Locate the cell with the specified text and output its (x, y) center coordinate. 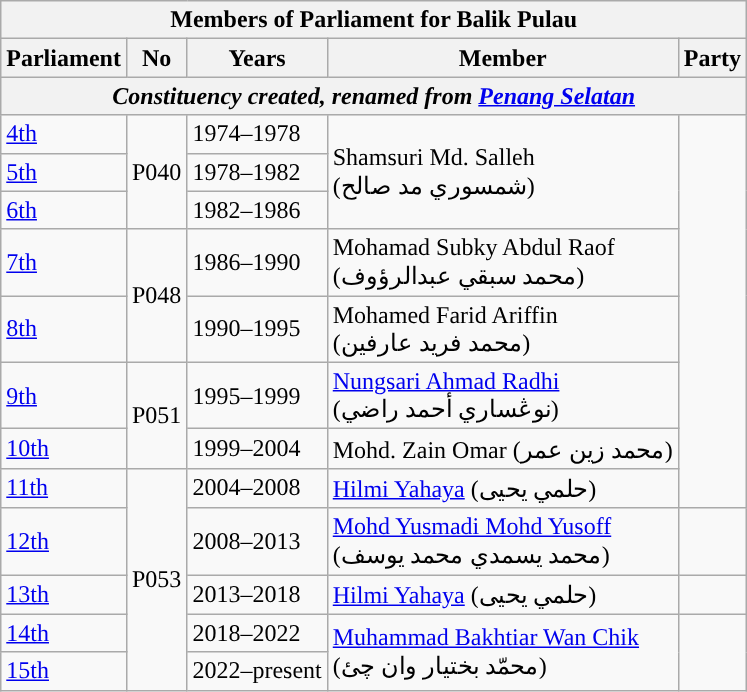
Mohd. Zain Omar (محمد زين عمر) (502, 449)
15th (64, 671)
1995–1999 (257, 396)
Members of Parliament for Balik Pulau (374, 20)
Mohamed Farid Ariffin (محمد فريد عارفين) (502, 330)
2018–2022 (257, 633)
6th (64, 210)
2022–present (257, 671)
1978–1982 (257, 172)
P048 (156, 296)
9th (64, 396)
Shamsuri Md. Salleh (شمسوري مد صالح) (502, 172)
1999–2004 (257, 449)
No (156, 58)
Constituency created, renamed from Penang Selatan (374, 96)
5th (64, 172)
8th (64, 330)
2004–2008 (257, 488)
P051 (156, 415)
Party (712, 58)
Muhammad Bakhtiar Wan Chik (محمّد بختيار وان چئ) (502, 652)
14th (64, 633)
7th (64, 262)
Parliament (64, 58)
2008–2013 (257, 542)
11th (64, 488)
1974–1978 (257, 134)
1982–1986 (257, 210)
Mohd Yusmadi Mohd Yusoff (محمد يسمدي محمد يوسف) (502, 542)
10th (64, 449)
P053 (156, 579)
12th (64, 542)
Years (257, 58)
1986–1990 (257, 262)
4th (64, 134)
2013–2018 (257, 594)
Nungsari Ahmad Radhi(نوڠساري أحمد راضي) (502, 396)
Member (502, 58)
1990–1995 (257, 330)
P040 (156, 172)
13th (64, 594)
Mohamad Subky Abdul Raof (محمد سبقي عبدالرؤوف) (502, 262)
